Return [X, Y] of the center of cell containing provided text 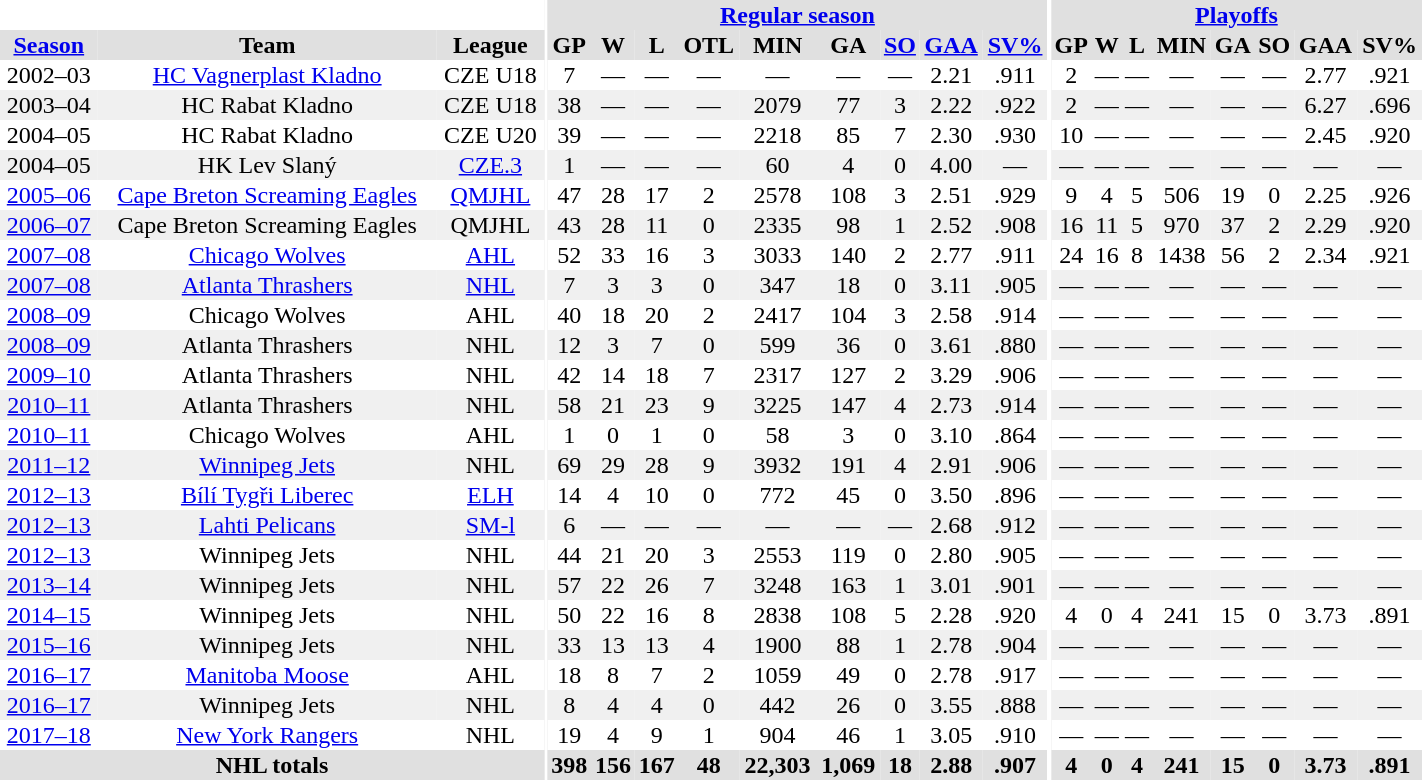
40 [569, 315]
3033 [778, 255]
38 [569, 105]
347 [778, 285]
49 [848, 675]
2.22 [952, 105]
2006–07 [49, 225]
156 [613, 765]
23 [657, 405]
Bílí Tygři Liberec [268, 495]
37 [1233, 225]
17 [657, 195]
SM-l [490, 525]
NHL totals [272, 765]
104 [848, 315]
4.00 [952, 165]
12 [569, 345]
88 [848, 645]
970 [1182, 225]
119 [848, 555]
2553 [778, 555]
442 [778, 705]
.696 [1390, 105]
.930 [1016, 135]
191 [848, 465]
46 [848, 735]
2.21 [952, 75]
60 [778, 165]
2.34 [1326, 255]
2013–14 [49, 585]
3.29 [952, 375]
League [490, 45]
Season [49, 45]
2017–18 [49, 735]
Lahti Pelicans [268, 525]
.910 [1016, 735]
98 [848, 225]
Regular season [797, 15]
2.30 [952, 135]
39 [569, 135]
42 [569, 375]
.880 [1016, 345]
3.11 [952, 285]
2.25 [1326, 195]
2578 [778, 195]
904 [778, 735]
2079 [778, 105]
2.45 [1326, 135]
29 [613, 465]
2.51 [952, 195]
2.91 [952, 465]
.896 [1016, 495]
3.61 [952, 345]
New York Rangers [268, 735]
.917 [1016, 675]
.888 [1016, 705]
599 [778, 345]
.929 [1016, 195]
2.58 [952, 315]
Manitoba Moose [268, 675]
2.73 [952, 405]
2009–10 [49, 375]
2003–04 [49, 105]
Team [268, 45]
.901 [1016, 585]
140 [848, 255]
43 [569, 225]
3248 [778, 585]
HC Vagnerplast Kladno [268, 75]
52 [569, 255]
3.10 [952, 435]
24 [1072, 255]
2.88 [952, 765]
22,303 [778, 765]
1,069 [848, 765]
57 [569, 585]
2.28 [952, 615]
OTL [709, 45]
HK Lev Slaný [268, 165]
1059 [778, 675]
2014–15 [49, 615]
85 [848, 135]
167 [657, 765]
2015–16 [49, 645]
506 [1182, 195]
3.01 [952, 585]
147 [848, 405]
56 [1233, 255]
3.50 [952, 495]
44 [569, 555]
.864 [1016, 435]
ELH [490, 495]
2335 [778, 225]
2838 [778, 615]
6 [569, 525]
Playoffs [1236, 15]
.904 [1016, 645]
127 [848, 375]
1900 [778, 645]
69 [569, 465]
3932 [778, 465]
3.55 [952, 705]
2317 [778, 375]
47 [569, 195]
1438 [1182, 255]
2002–03 [49, 75]
398 [569, 765]
6.27 [1326, 105]
CZE U20 [490, 135]
2218 [778, 135]
2417 [778, 315]
772 [778, 495]
163 [848, 585]
2.68 [952, 525]
.922 [1016, 105]
50 [569, 615]
CZE.3 [490, 165]
.926 [1390, 195]
2005–06 [49, 195]
3225 [778, 405]
77 [848, 105]
36 [848, 345]
2.80 [952, 555]
2.52 [952, 225]
.912 [1016, 525]
.908 [1016, 225]
2.29 [1326, 225]
48 [709, 765]
.907 [1016, 765]
3.05 [952, 735]
2011–12 [49, 465]
45 [848, 495]
